Detect which cell encompasses the target text, then output its (x, y) center coordinate. 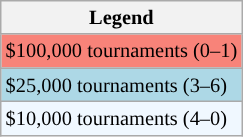
$25,000 tournaments (3–6) (122, 85)
Legend (122, 17)
$100,000 tournaments (0–1) (122, 51)
$10,000 tournaments (4–0) (122, 118)
